For the text-containing cell, return its midpoint in [x, y] coordinate format. 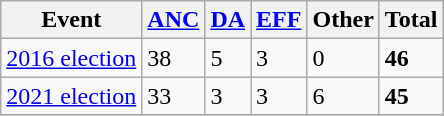
ANC [174, 20]
Event [72, 20]
0 [343, 58]
38 [174, 58]
DA [228, 20]
2021 election [72, 96]
2016 election [72, 58]
45 [411, 96]
46 [411, 58]
6 [343, 96]
Other [343, 20]
5 [228, 58]
33 [174, 96]
EFF [279, 20]
Total [411, 20]
